Detect which cell encompasses the target text, then output its (X, Y) center coordinate. 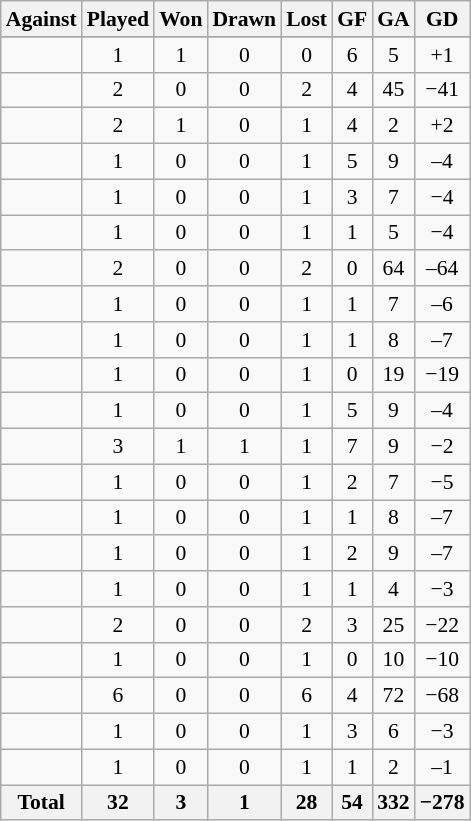
54 (352, 803)
−5 (442, 482)
332 (394, 803)
64 (394, 269)
+1 (442, 55)
–64 (442, 269)
GF (352, 19)
10 (394, 660)
32 (118, 803)
Lost (306, 19)
45 (394, 90)
−68 (442, 696)
25 (394, 625)
–6 (442, 304)
−278 (442, 803)
−22 (442, 625)
−10 (442, 660)
28 (306, 803)
Against (42, 19)
Played (118, 19)
GD (442, 19)
+2 (442, 126)
−2 (442, 447)
GA (394, 19)
−19 (442, 375)
Won (180, 19)
–1 (442, 767)
Drawn (244, 19)
19 (394, 375)
72 (394, 696)
Total (42, 803)
−41 (442, 90)
